Return [x, y] of the center of cell containing provided text 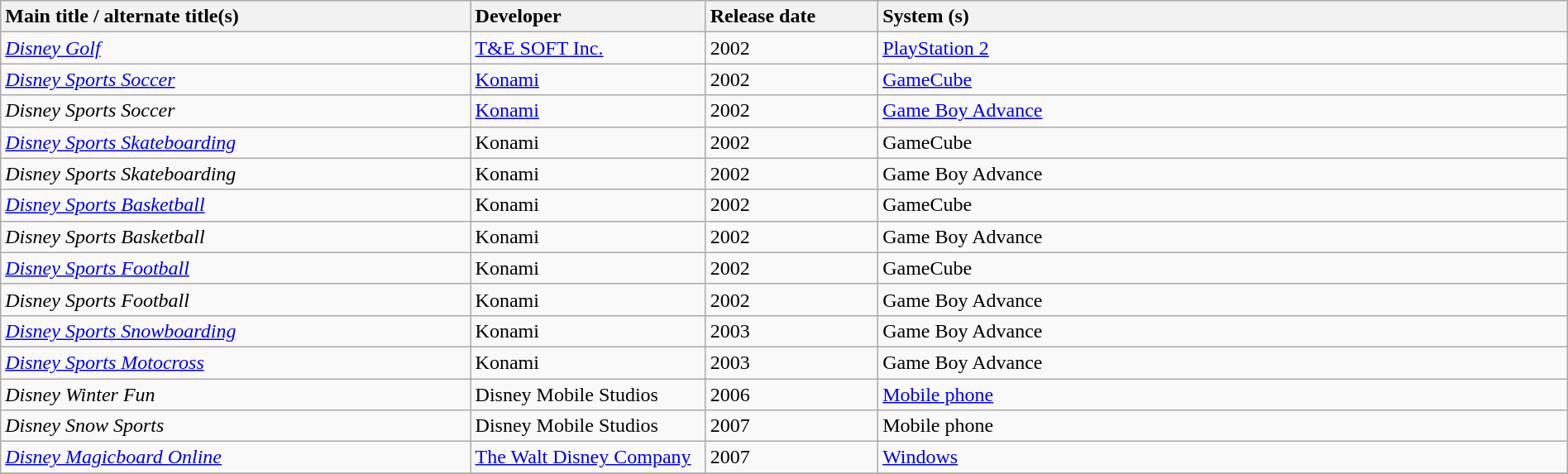
2006 [791, 395]
Developer [588, 17]
PlayStation 2 [1223, 48]
Windows [1223, 457]
The Walt Disney Company [588, 457]
Disney Snow Sports [236, 426]
Disney Magicboard Online [236, 457]
System (s) [1223, 17]
Release date [791, 17]
Disney Golf [236, 48]
T&E SOFT Inc. [588, 48]
Main title / alternate title(s) [236, 17]
Disney Sports Snowboarding [236, 331]
Disney Winter Fun [236, 395]
Disney Sports Motocross [236, 362]
